Capture the cell that displays the provided text and extract its (X, Y) central coordinate. 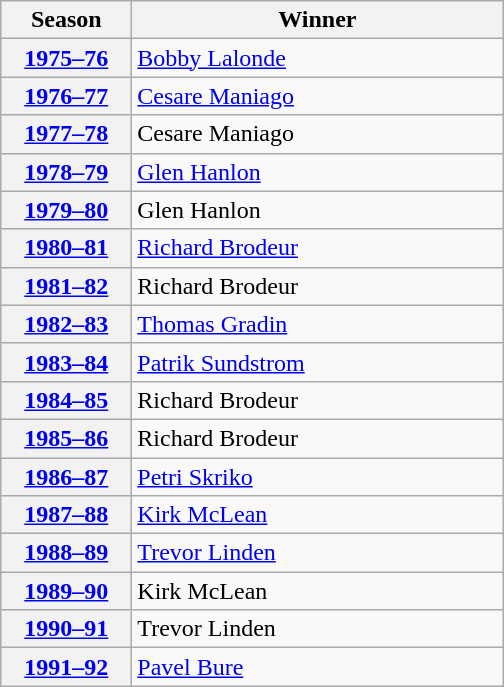
1976–77 (66, 96)
1989–90 (66, 591)
Pavel Bure (318, 667)
Bobby Lalonde (318, 58)
Season (66, 20)
1980–81 (66, 248)
1977–78 (66, 134)
Winner (318, 20)
1988–89 (66, 553)
1983–84 (66, 362)
1985–86 (66, 438)
1978–79 (66, 172)
1986–87 (66, 477)
1982–83 (66, 324)
1981–82 (66, 286)
Patrik Sundstrom (318, 362)
1979–80 (66, 210)
1975–76 (66, 58)
Thomas Gradin (318, 324)
1990–91 (66, 629)
1984–85 (66, 400)
1987–88 (66, 515)
Petri Skriko (318, 477)
1991–92 (66, 667)
